Return the [X, Y] coordinate for the center point of the cell that contains the specified text.  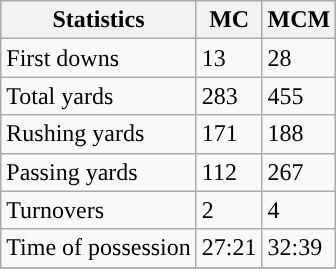
MCM [299, 20]
Total yards [99, 96]
Passing yards [99, 172]
267 [299, 172]
171 [229, 134]
Statistics [99, 20]
283 [229, 96]
28 [299, 58]
455 [299, 96]
112 [229, 172]
32:39 [299, 248]
Time of possession [99, 248]
Rushing yards [99, 134]
First downs [99, 58]
4 [299, 210]
13 [229, 58]
MC [229, 20]
Turnovers [99, 210]
27:21 [229, 248]
2 [229, 210]
188 [299, 134]
